Search for the cell housing the specified text and yield its (X, Y) center coordinate. 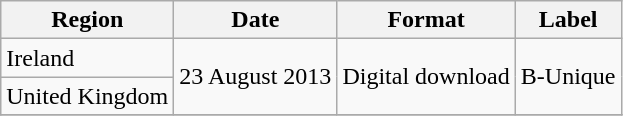
Format (426, 20)
Digital download (426, 77)
United Kingdom (88, 96)
Ireland (88, 58)
Date (256, 20)
B-Unique (568, 77)
23 August 2013 (256, 77)
Region (88, 20)
Label (568, 20)
